Search for the cell housing the specified text and yield its (X, Y) center coordinate. 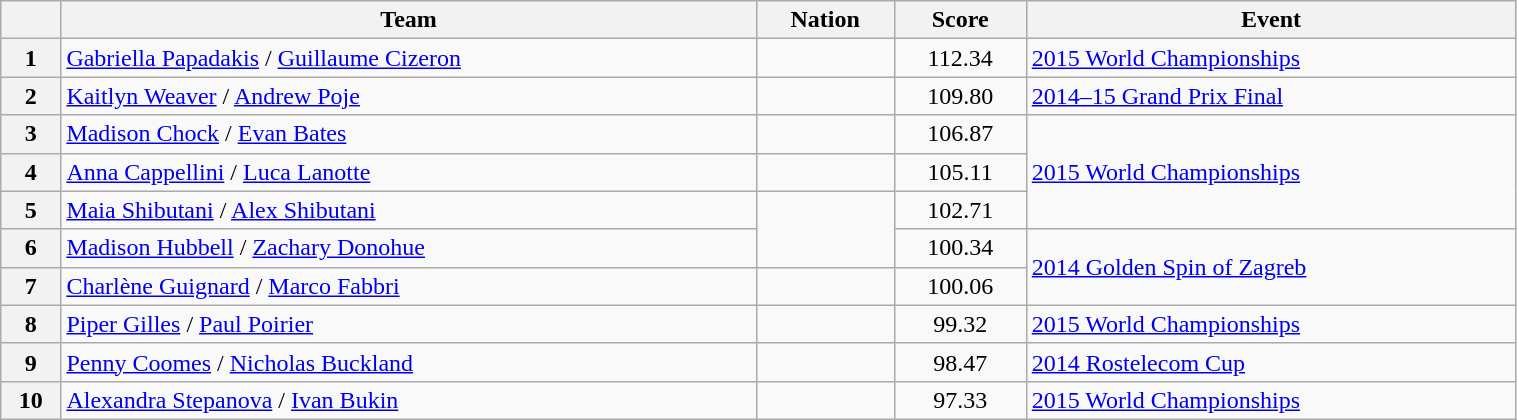
Maia Shibutani / Alex Shibutani (408, 210)
98.47 (960, 362)
3 (31, 134)
Charlène Guignard / Marco Fabbri (408, 286)
99.32 (960, 324)
9 (31, 362)
6 (31, 248)
Event (1271, 20)
109.80 (960, 96)
Nation (825, 20)
7 (31, 286)
Alexandra Stepanova / Ivan Bukin (408, 400)
2 (31, 96)
2014 Rostelecom Cup (1271, 362)
97.33 (960, 400)
Team (408, 20)
2014 Golden Spin of Zagreb (1271, 267)
4 (31, 172)
Kaitlyn Weaver / Andrew Poje (408, 96)
105.11 (960, 172)
Piper Gilles / Paul Poirier (408, 324)
1 (31, 58)
2014–15 Grand Prix Final (1271, 96)
Score (960, 20)
Gabriella Papadakis / Guillaume Cizeron (408, 58)
102.71 (960, 210)
10 (31, 400)
Penny Coomes / Nicholas Buckland (408, 362)
100.34 (960, 248)
100.06 (960, 286)
8 (31, 324)
Madison Chock / Evan Bates (408, 134)
5 (31, 210)
Madison Hubbell / Zachary Donohue (408, 248)
Anna Cappellini / Luca Lanotte (408, 172)
106.87 (960, 134)
112.34 (960, 58)
